Capture the cell that displays the provided text and extract its (x, y) central coordinate. 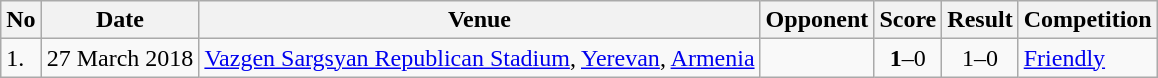
No (21, 20)
Opponent (817, 20)
27 March 2018 (120, 58)
Venue (480, 20)
Date (120, 20)
Vazgen Sargsyan Republican Stadium, Yerevan, Armenia (480, 58)
Score (908, 20)
1. (21, 58)
Competition (1088, 20)
Friendly (1088, 58)
Result (980, 20)
